Scan for the cell matching the given text and deliver its (x, y) coordinate at center. 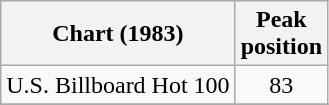
83 (281, 85)
Peakposition (281, 34)
U.S. Billboard Hot 100 (118, 85)
Chart (1983) (118, 34)
